Find where the given text appears and provide that cell's center as [x, y] coordinate. 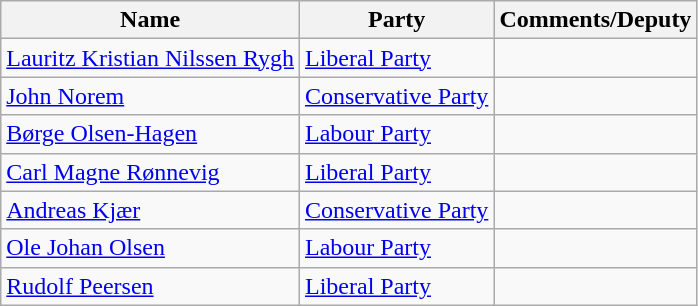
John Norem [150, 96]
Carl Magne Rønnevig [150, 172]
Ole Johan Olsen [150, 248]
Andreas Kjær [150, 210]
Party [396, 20]
Børge Olsen-Hagen [150, 134]
Comments/Deputy [596, 20]
Name [150, 20]
Rudolf Peersen [150, 286]
Lauritz Kristian Nilssen Rygh [150, 58]
